Search for the cell housing the specified text and yield its [X, Y] center coordinate. 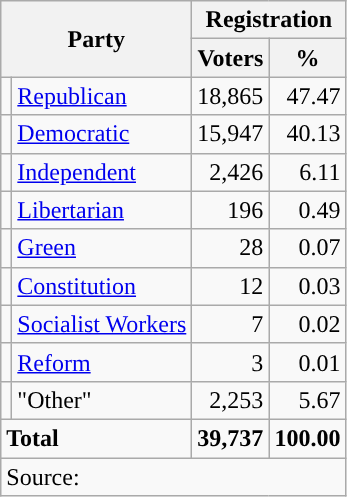
0.03 [308, 286]
% [308, 58]
39,737 [230, 438]
0.02 [308, 324]
Republican [102, 96]
"Other" [102, 400]
Green [102, 248]
196 [230, 210]
7 [230, 324]
3 [230, 362]
28 [230, 248]
5.67 [308, 400]
Socialist Workers [102, 324]
6.11 [308, 172]
Libertarian [102, 210]
18,865 [230, 96]
0.07 [308, 248]
Voters [230, 58]
0.49 [308, 210]
15,947 [230, 134]
47.47 [308, 96]
2,253 [230, 400]
0.01 [308, 362]
100.00 [308, 438]
Total [96, 438]
12 [230, 286]
2,426 [230, 172]
Source: [174, 477]
40.13 [308, 134]
Registration [269, 20]
Party [96, 39]
Constitution [102, 286]
Reform [102, 362]
Democratic [102, 134]
Independent [102, 172]
